Search for the cell housing the specified text and yield its (x, y) center coordinate. 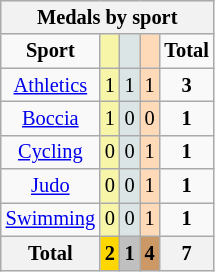
Athletics (50, 85)
Judo (50, 186)
Sport (50, 51)
Cycling (50, 152)
2 (110, 253)
7 (186, 253)
4 (150, 253)
3 (186, 85)
Medals by sport (108, 17)
Swimming (50, 219)
Boccia (50, 118)
